Detect which cell encompasses the target text, then output its (x, y) center coordinate. 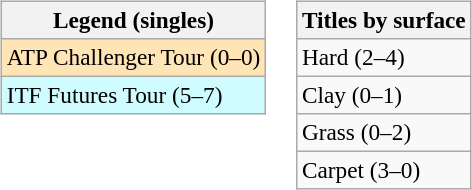
ATP Challenger Tour (0–0) (133, 57)
Legend (singles) (133, 20)
ITF Futures Tour (5–7) (133, 95)
Titles by surface (384, 20)
Grass (0–2) (384, 133)
Carpet (3–0) (384, 171)
Clay (0–1) (384, 95)
Hard (2–4) (384, 57)
